Capture the cell that displays the provided text and extract its [X, Y] central coordinate. 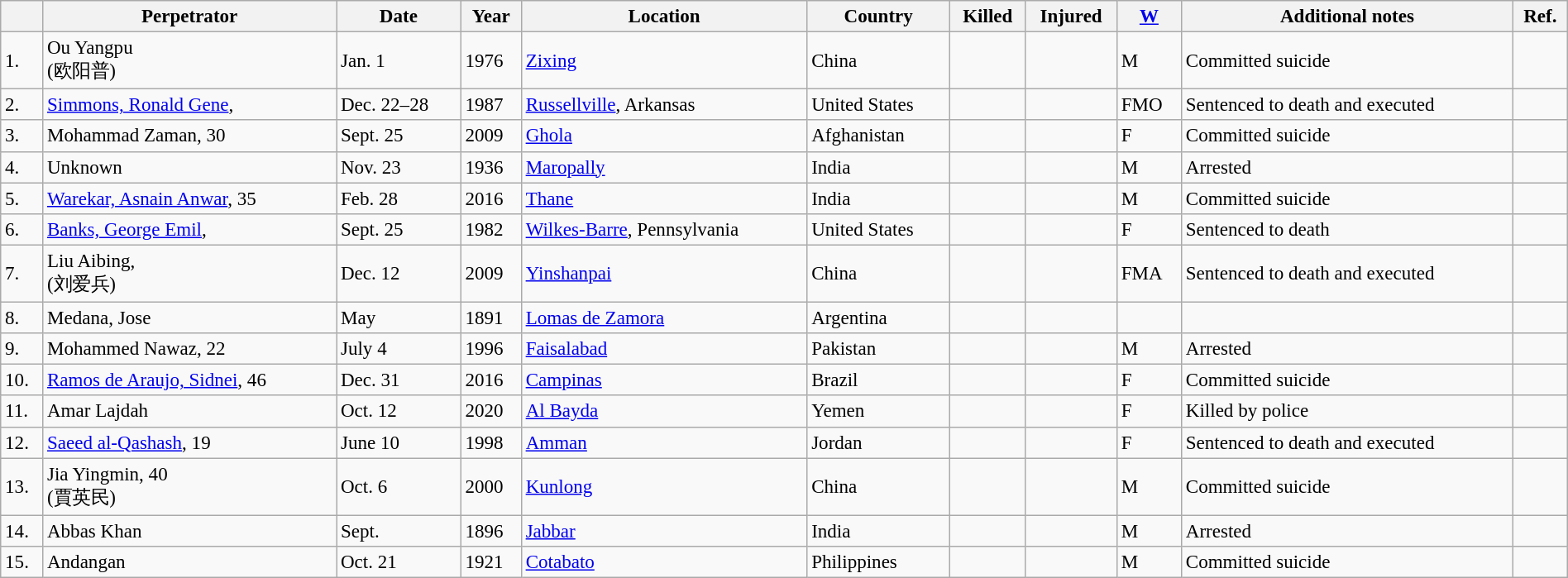
Dec. 22–28 [399, 105]
Killed by police [1346, 412]
Simmons, Ronald Gene, [190, 105]
Philippines [878, 562]
Ou Yangpu (欧阳普) [190, 61]
FMA [1149, 273]
Unknown [190, 167]
Jordan [878, 442]
FMO [1149, 105]
12. [22, 442]
Date [399, 17]
Liu Aibing, (刘爱兵) [190, 273]
1896 [491, 531]
Zixing [664, 61]
2000 [491, 486]
Ghola [664, 136]
Mohammad Zaman, 30 [190, 136]
Andangan [190, 562]
1936 [491, 167]
Sept. [399, 531]
May [399, 318]
14. [22, 531]
Mohammed Nawaz, 22 [190, 349]
10. [22, 380]
Medana, Jose [190, 318]
Ramos de Araujo, Sidnei, 46 [190, 380]
Killed [987, 17]
Oct. 21 [399, 562]
1891 [491, 318]
Kunlong [664, 486]
5. [22, 198]
1987 [491, 105]
1921 [491, 562]
Location [664, 17]
Amar Lajdah [190, 412]
W [1149, 17]
Jia Yingmin, 40 (賈英民) [190, 486]
July 4 [399, 349]
Perpetrator [190, 17]
Lomas de Zamora [664, 318]
Nov. 23 [399, 167]
Feb. 28 [399, 198]
Al Bayda [664, 412]
Year [491, 17]
Maropally [664, 167]
Yinshanpai [664, 273]
Russellville, Arkansas [664, 105]
1982 [491, 230]
1. [22, 61]
1996 [491, 349]
15. [22, 562]
Amman [664, 442]
Wilkes-Barre, Pennsylvania [664, 230]
11. [22, 412]
Additional notes [1346, 17]
Warekar, Asnain Anwar, 35 [190, 198]
Oct. 6 [399, 486]
Dec. 31 [399, 380]
1976 [491, 61]
13. [22, 486]
7. [22, 273]
Country [878, 17]
Pakistan [878, 349]
Campinas [664, 380]
Banks, George Emil, [190, 230]
Yemen [878, 412]
4. [22, 167]
Afghanistan [878, 136]
9. [22, 349]
6. [22, 230]
Cotabato [664, 562]
8. [22, 318]
June 10 [399, 442]
Sentenced to death [1346, 230]
Thane [664, 198]
1998 [491, 442]
Ref. [1540, 17]
Saeed al-Qashash, 19 [190, 442]
Oct. 12 [399, 412]
Jan. 1 [399, 61]
Injured [1072, 17]
Argentina [878, 318]
Abbas Khan [190, 531]
Jabbar [664, 531]
Brazil [878, 380]
Dec. 12 [399, 273]
2. [22, 105]
3. [22, 136]
Faisalabad [664, 349]
2020 [491, 412]
